Provide the [X, Y] coordinate of the cell's center where the given text is located.  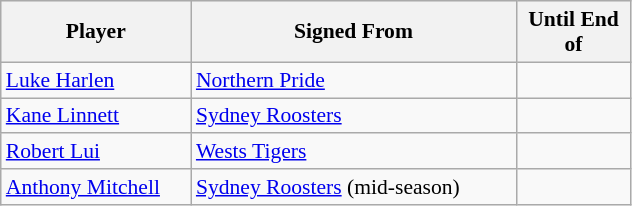
Sydney Roosters [354, 116]
Kane Linnett [96, 116]
Luke Harlen [96, 80]
Northern Pride [354, 80]
Signed From [354, 32]
Anthony Mitchell [96, 187]
Robert Lui [96, 152]
Wests Tigers [354, 152]
Player [96, 32]
Sydney Roosters (mid-season) [354, 187]
Until End of [574, 32]
